Extract the (X, Y) coordinate from the center of the cell holding the provided text.  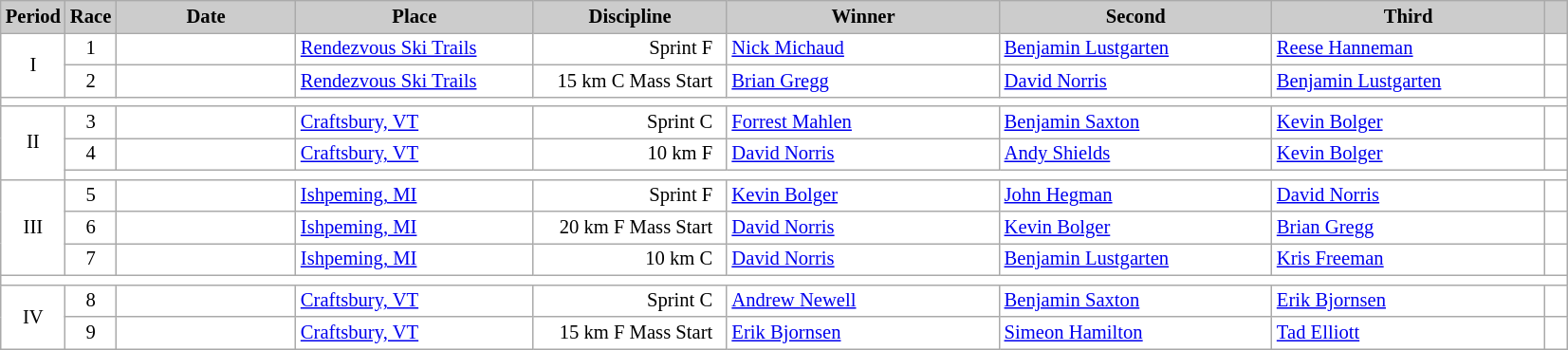
Second (1136, 16)
6 (91, 227)
Andrew Newell (863, 301)
I (33, 64)
Race (91, 16)
1 (91, 48)
3 (91, 122)
Simeon Hamilton (1136, 333)
IV (33, 317)
II (33, 142)
10 km C (630, 259)
Discipline (630, 16)
Winner (863, 16)
Place (415, 16)
2 (91, 81)
John Hegman (1136, 195)
Third (1408, 16)
Reese Hanneman (1408, 48)
Nick Michaud (863, 48)
9 (91, 333)
10 km F (630, 154)
Kris Freeman (1408, 259)
III (33, 228)
5 (91, 195)
Period (33, 16)
4 (91, 154)
Date (206, 16)
15 km F Mass Start (630, 333)
15 km C Mass Start (630, 81)
20 km F Mass Start (630, 227)
Forrest Mahlen (863, 122)
Andy Shields (1136, 154)
8 (91, 301)
7 (91, 259)
Tad Elliott (1408, 333)
